Identify which cell holds the provided text, then report its [x, y] central coordinate. 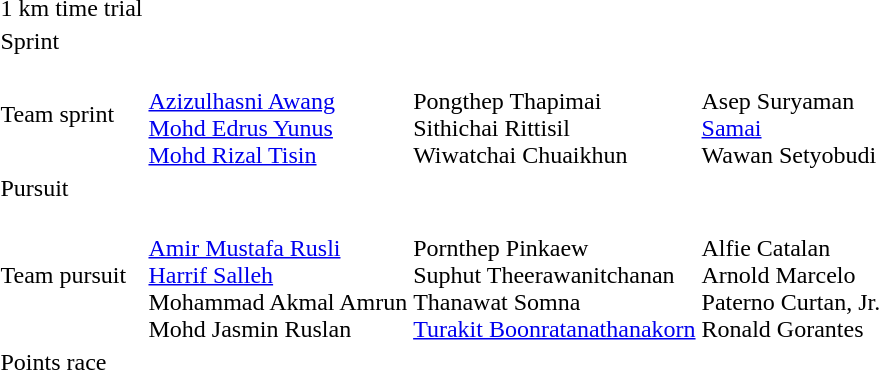
Azizulhasni AwangMohd Edrus YunusMohd Rizal Tisin [278, 114]
Amir Mustafa RusliHarrif SallehMohammad Akmal AmrunMohd Jasmin Ruslan [278, 275]
Pongthep ThapimaiSithichai RittisilWiwatchai Chuaikhun [554, 114]
Pornthep PinkaewSuphut TheerawanitchananThanawat SomnaTurakit Boonratanathanakorn [554, 275]
